Identify which cell holds the provided text, then report its (x, y) central coordinate. 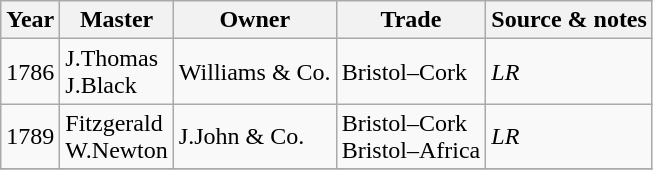
Owner (254, 20)
Year (30, 20)
Bristol–Cork (411, 72)
1789 (30, 136)
Master (117, 20)
J.ThomasJ.Black (117, 72)
Bristol–CorkBristol–Africa (411, 136)
FitzgeraldW.Newton (117, 136)
Williams & Co. (254, 72)
Trade (411, 20)
J.John & Co. (254, 136)
1786 (30, 72)
Source & notes (570, 20)
